Pinpoint the cell where the given text exists, returning its [X, Y] midpoint coordinate. 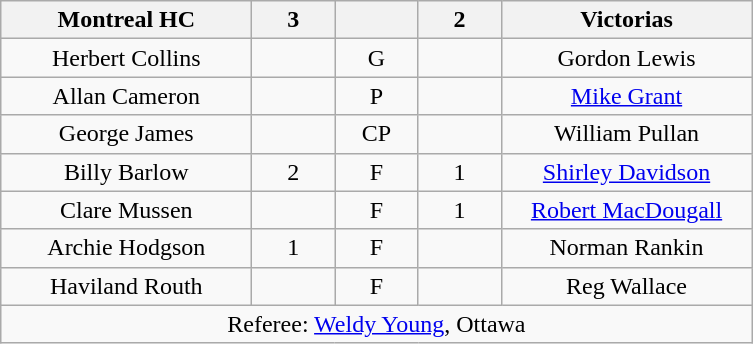
Shirley Davidson [626, 172]
Montreal HC [126, 20]
P [376, 96]
G [376, 58]
Herbert Collins [126, 58]
Billy Barlow [126, 172]
Gordon Lewis [626, 58]
Robert MacDougall [626, 210]
Allan Cameron [126, 96]
Referee: Weldy Young, Ottawa [376, 324]
George James [126, 134]
Haviland Routh [126, 286]
Reg Wallace [626, 286]
3 [294, 20]
Archie Hodgson [126, 248]
Victorias [626, 20]
Mike Grant [626, 96]
Clare Mussen [126, 210]
CP [376, 134]
Norman Rankin [626, 248]
William Pullan [626, 134]
